Pinpoint the cell where the given text exists, returning its (x, y) midpoint coordinate. 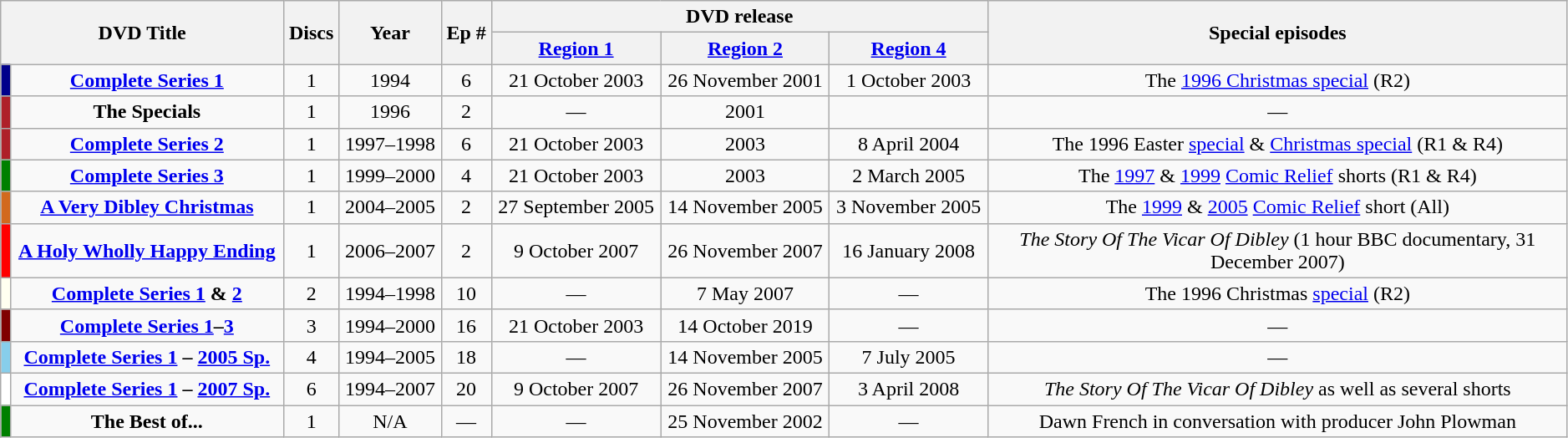
1994–2000 (390, 325)
Dawn French in conversation with producer John Plowman (1277, 420)
Discs (312, 33)
Complete Series 3 (147, 176)
The 1996 Easter special & Christmas special (R1 & R4) (1277, 144)
1994–2005 (390, 357)
Complete Series 1–3 (147, 325)
2006–2007 (390, 251)
Region 4 (909, 48)
Ep # (466, 33)
3 November 2005 (909, 207)
2004–2005 (390, 207)
The 1997 & 1999 Comic Relief shorts (R1 & R4) (1277, 176)
Year (390, 33)
8 April 2004 (909, 144)
1 October 2003 (909, 80)
26 November 2001 (745, 80)
Complete Series 1 (147, 80)
25 November 2002 (745, 420)
Complete Series 2 (147, 144)
1999–2000 (390, 176)
Complete Series 1 – 2007 Sp. (147, 389)
1994 (390, 80)
16 (466, 325)
7 July 2005 (909, 357)
The Specials (147, 112)
The Story Of The Vicar Of Dibley as well as several shorts (1277, 389)
10 (466, 293)
Complete Series 1 & 2 (147, 293)
2001 (745, 112)
27 September 2005 (576, 207)
14 October 2019 (745, 325)
3 (312, 325)
1997–1998 (390, 144)
The Story Of The Vicar Of Dibley (1 hour BBC documentary, 31 December 2007) (1277, 251)
Special episodes (1277, 33)
1994–2007 (390, 389)
A Very Dibley Christmas (147, 207)
1994–1998 (390, 293)
DVD release (739, 17)
The 1999 & 2005 Comic Relief short (All) (1277, 207)
16 January 2008 (909, 251)
1996 (390, 112)
3 April 2008 (909, 389)
18 (466, 357)
DVD Title (142, 33)
The Best of... (147, 420)
Region 2 (745, 48)
A Holy Wholly Happy Ending (147, 251)
N/A (390, 420)
20 (466, 389)
2 March 2005 (909, 176)
Region 1 (576, 48)
7 May 2007 (745, 293)
Complete Series 1 – 2005 Sp. (147, 357)
